Detect which cell encompasses the target text, then output its [X, Y] center coordinate. 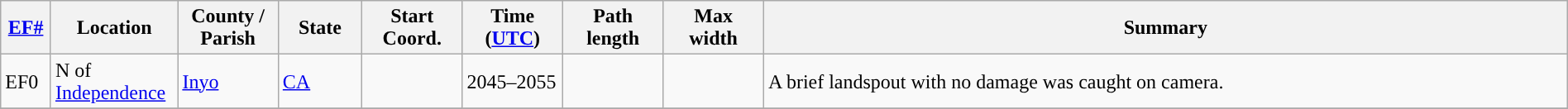
Max width [713, 28]
CA [319, 81]
2045–2055 [513, 81]
N of Independence [114, 81]
Summary [1165, 28]
A brief landspout with no damage was caught on camera. [1165, 81]
EF# [26, 28]
EF0 [26, 81]
Path length [612, 28]
Location [114, 28]
County / Parish [228, 28]
Time (UTC) [513, 28]
Start Coord. [412, 28]
State [319, 28]
Inyo [228, 81]
